Extract the (x, y) coordinate from the center of the cell holding the provided text.  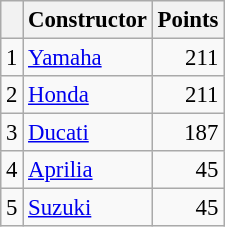
Constructor (88, 20)
Yamaha (88, 58)
Aprilia (88, 170)
Suzuki (88, 208)
3 (12, 133)
Ducati (88, 133)
Honda (88, 95)
Points (188, 20)
1 (12, 58)
187 (188, 133)
2 (12, 95)
5 (12, 208)
4 (12, 170)
